Search for the cell housing the specified text and yield its (x, y) center coordinate. 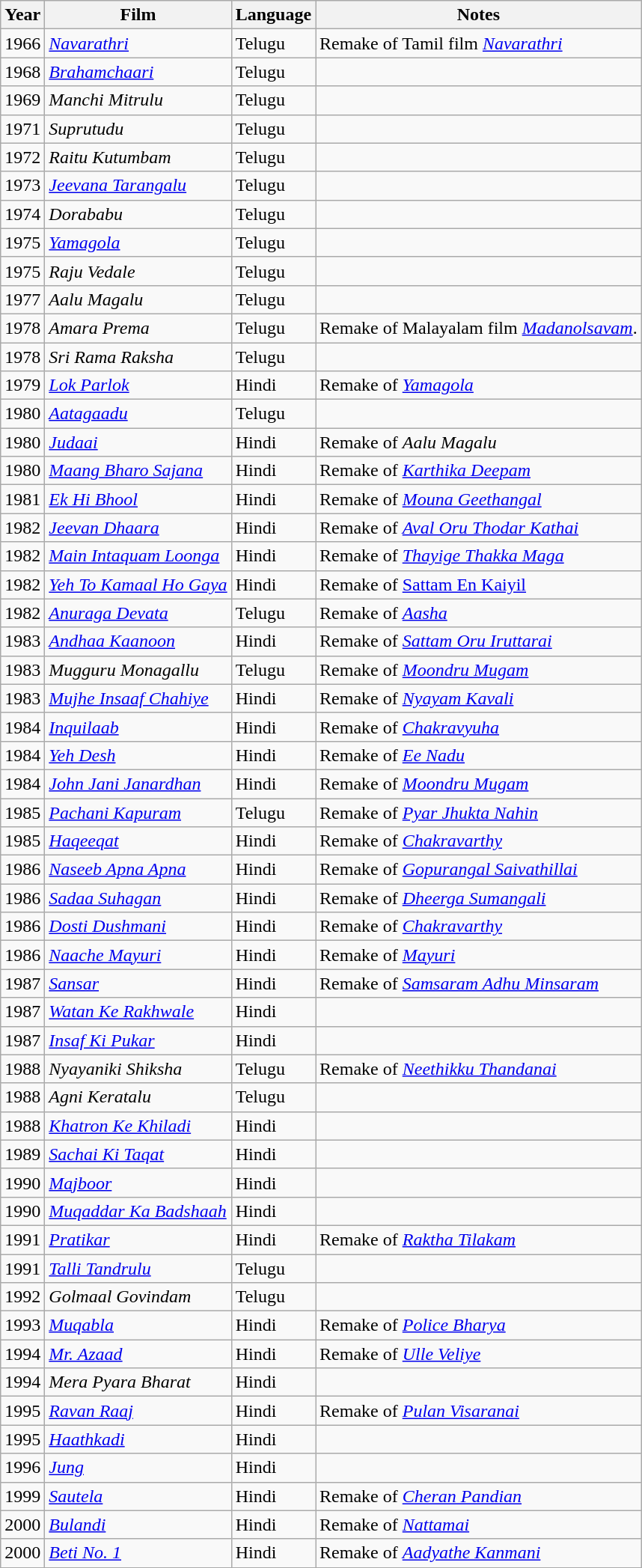
Navarathri (138, 43)
Remake of Karthika Deepam (479, 471)
Remake of Mouna Geethangal (479, 499)
Mr. Azaad (138, 1354)
Remake of Neethikku Thandanai (479, 1069)
Haqeeqat (138, 841)
Film (138, 15)
Remake of Aasha (479, 613)
Remake of Tamil film Navarathri (479, 43)
1977 (22, 299)
Maang Bharo Sajana (138, 471)
Jeevan Dhaara (138, 528)
1979 (22, 385)
Remake of Malayalam film Madanolsavam. (479, 328)
Pachani Kapuram (138, 812)
Remake of Yamagola (479, 385)
Mera Pyara Bharat (138, 1382)
Remake of Pyar Jhukta Nahin (479, 812)
John Jani Janardhan (138, 784)
Remake of Police Bharya (479, 1326)
Yeh Desh (138, 755)
1969 (22, 100)
Watan Ke Rakhwale (138, 1012)
Golmaal Govindam (138, 1297)
Ek Hi Bhool (138, 499)
Beti No. 1 (138, 1553)
Remake of Ee Nadu (479, 755)
Remake of Sattam Oru Iruttarai (479, 641)
Amara Prema (138, 328)
Anuraga Devata (138, 613)
Sansar (138, 983)
Sautela (138, 1496)
Remake of Nyayam Kavali (479, 698)
Sachai Ki Taqat (138, 1154)
Andhaa Kaanoon (138, 641)
Remake of Sattam En Kaiyil (479, 585)
Remake of Mayuri (479, 955)
Year (22, 15)
1973 (22, 186)
1971 (22, 129)
Sri Rama Raksha (138, 357)
1989 (22, 1154)
Jung (138, 1468)
Remake of Raktha Tilakam (479, 1239)
Remake of Gopurangal Saivathillai (479, 870)
Brahamchaari (138, 72)
Aatagaadu (138, 414)
Manchi Mitrulu (138, 100)
Raitu Kutumbam (138, 157)
Haathkadi (138, 1439)
Aalu Magalu (138, 299)
Sadaa Suhagan (138, 898)
Remake of Aadyathe Kanmani (479, 1553)
Insaf Ki Pukar (138, 1040)
Naache Mayuri (138, 955)
1981 (22, 499)
Talli Tandrulu (138, 1269)
Bulandi (138, 1525)
Notes (479, 15)
Raju Vedale (138, 271)
Remake of Aalu Magalu (479, 442)
Remake of Dheerga Sumangali (479, 898)
Remake of Ulle Veliye (479, 1354)
Majboor (138, 1183)
Remake of Cheran Pandian (479, 1496)
Dorababu (138, 214)
Muqaddar Ka Badshaah (138, 1211)
Remake of Pulan Visaranai (479, 1411)
Yamagola (138, 242)
Muqabla (138, 1326)
Ravan Raaj (138, 1411)
Lok Parlok (138, 385)
1974 (22, 214)
Remake of Chakravyuha (479, 727)
Remake of Aval Oru Thodar Kathai (479, 528)
Mugguru Monagallu (138, 670)
Language (273, 15)
Judaai (138, 442)
Jeevana Tarangalu (138, 186)
Agni Keratalu (138, 1097)
Pratikar (138, 1239)
1992 (22, 1297)
Main Intaquam Loonga (138, 556)
Mujhe Insaaf Chahiye (138, 698)
1999 (22, 1496)
Inquilaab (138, 727)
Suprutudu (138, 129)
Naseeb Apna Apna (138, 870)
Remake of Nattamai (479, 1525)
1966 (22, 43)
1968 (22, 72)
Nyayaniki Shiksha (138, 1069)
Yeh To Kamaal Ho Gaya (138, 585)
1972 (22, 157)
1996 (22, 1468)
1993 (22, 1326)
Khatron Ke Khiladi (138, 1126)
Remake of Samsaram Adhu Minsaram (479, 983)
Remake of Thayige Thakka Maga (479, 556)
Dosti Dushmani (138, 927)
